Determine the (x, y) coordinate at the center of the cell enclosing the given text.  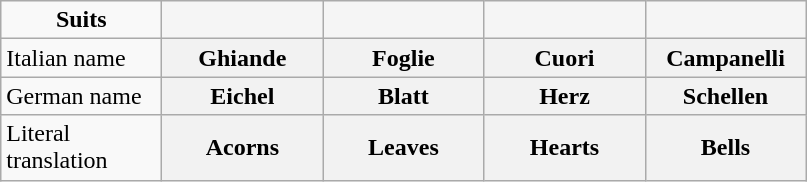
Acorns (242, 148)
Leaves (404, 148)
Herz (564, 96)
Blatt (404, 96)
Schellen (726, 96)
Foglie (404, 58)
Italian name (82, 58)
Cuori (564, 58)
Eichel (242, 96)
Ghiande (242, 58)
Bells (726, 148)
Literal translation (82, 148)
Campanelli (726, 58)
Hearts (564, 148)
German name (82, 96)
Suits (82, 20)
